Extract the [x, y] coordinate from the center of the cell holding the provided text.  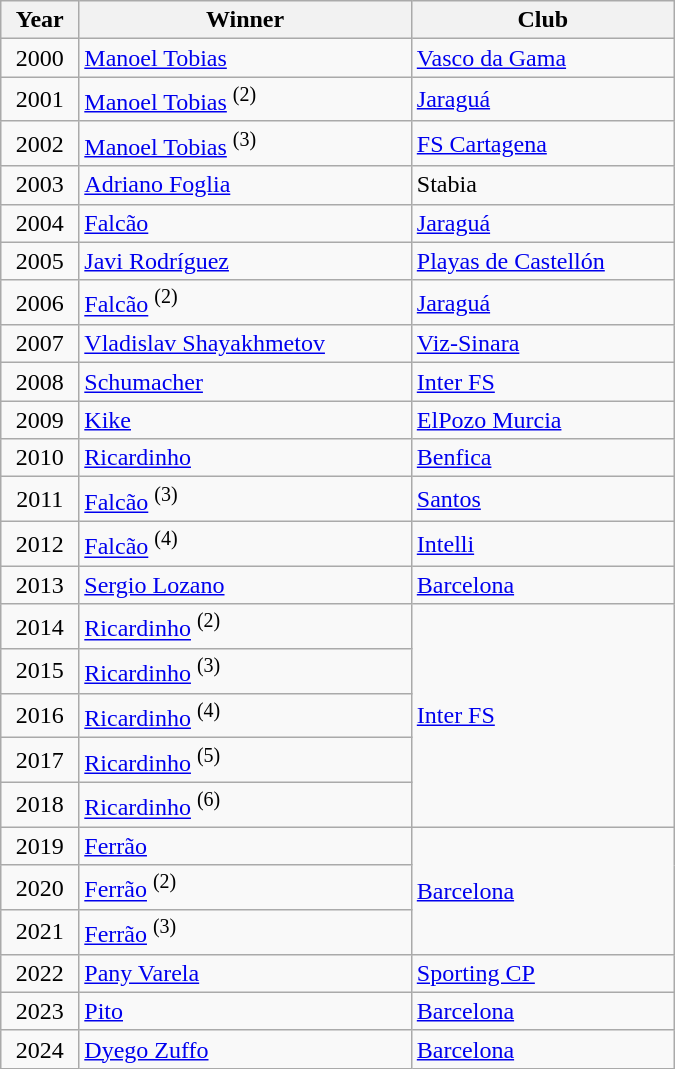
2012 [40, 544]
2023 [40, 1011]
Manoel Tobias (2) [246, 100]
2015 [40, 672]
Vladislav Shayakhmetov [246, 344]
2024 [40, 1049]
Benfica [542, 458]
Ferrão (2) [246, 888]
2007 [40, 344]
Pito [246, 1011]
Ricardinho [246, 458]
Vasco da Gama [542, 58]
2009 [40, 420]
Sporting CP [542, 973]
Santos [542, 500]
ElPozo Murcia [542, 420]
2011 [40, 500]
2020 [40, 888]
Falcão (4) [246, 544]
Pany Varela [246, 973]
Falcão (3) [246, 500]
2008 [40, 382]
Ricardinho (5) [246, 760]
2022 [40, 973]
Falcão (2) [246, 302]
2000 [40, 58]
2016 [40, 716]
Ricardinho (2) [246, 626]
Dyego Zuffo [246, 1049]
2013 [40, 585]
2004 [40, 223]
2006 [40, 302]
2019 [40, 846]
Ricardinho (6) [246, 804]
Kike [246, 420]
2017 [40, 760]
Viz-Sinara [542, 344]
Year [40, 20]
2014 [40, 626]
2021 [40, 932]
2010 [40, 458]
2018 [40, 804]
Ricardinho (3) [246, 672]
Intelli [542, 544]
Schumacher [246, 382]
Winner [246, 20]
2002 [40, 144]
Sergio Lozano [246, 585]
Manoel Tobias (3) [246, 144]
FS Cartagena [542, 144]
Stabia [542, 185]
Playas de Castellón [542, 261]
Manoel Tobias [246, 58]
2001 [40, 100]
Javi Rodríguez [246, 261]
Falcão [246, 223]
2003 [40, 185]
Club [542, 20]
Ferrão [246, 846]
Ferrão (3) [246, 932]
Ricardinho (4) [246, 716]
2005 [40, 261]
Adriano Foglia [246, 185]
